Find where the given text appears and provide that cell's center as (x, y) coordinate. 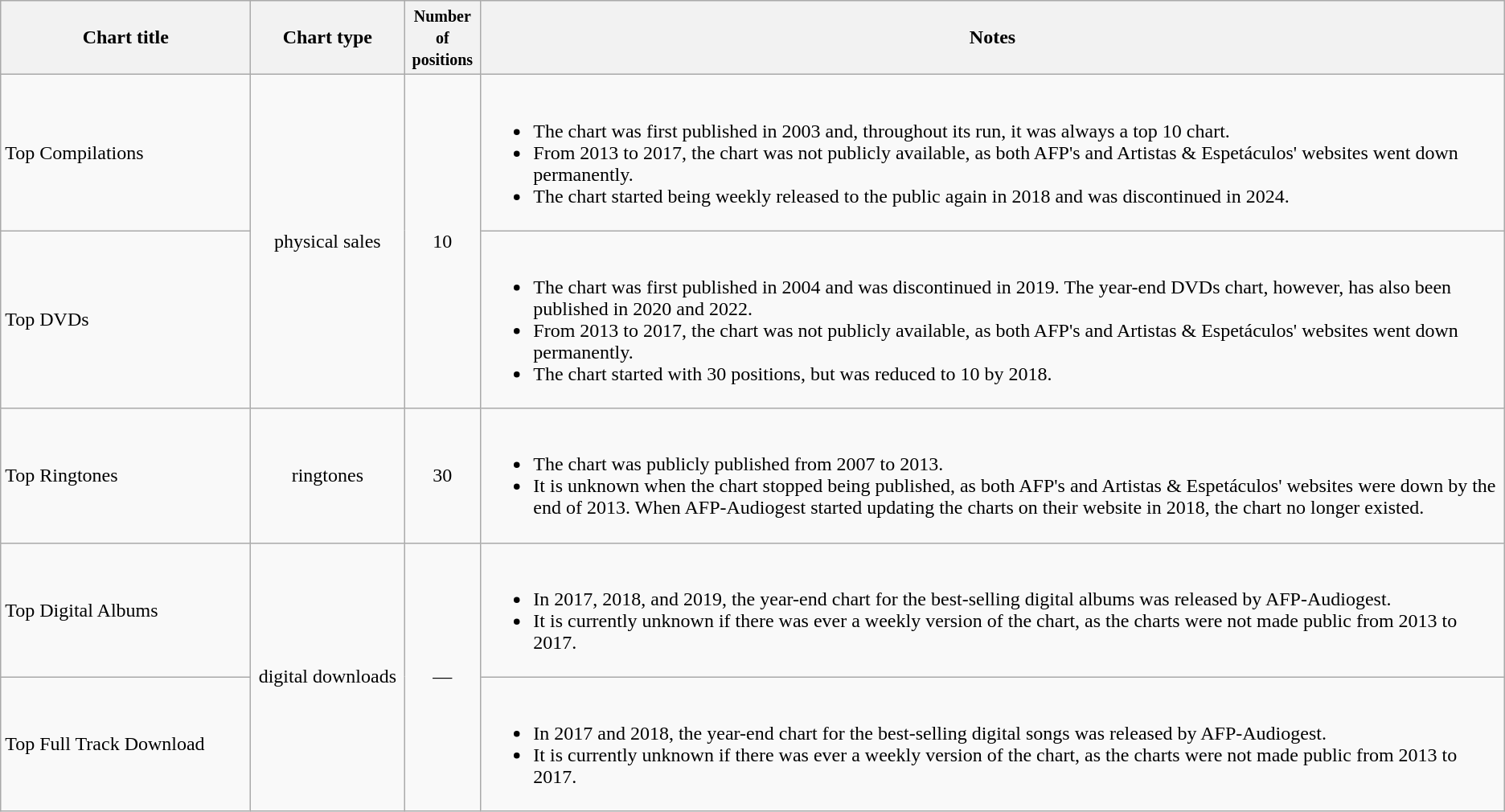
Top DVDs (125, 320)
Chart type (328, 38)
Top Full Track Download (125, 744)
Top Digital Albums (125, 609)
Number ofpositions (442, 38)
digital downloads (328, 677)
physical sales (328, 241)
Top Compilations (125, 153)
10 (442, 241)
Top Ringtones (125, 476)
— (442, 677)
Chart title (125, 38)
ringtones (328, 476)
Notes (992, 38)
30 (442, 476)
